Find where the given text appears and provide that cell's center as (x, y) coordinate. 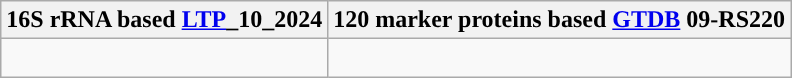
16S rRNA based LTP_10_2024 (164, 20)
120 marker proteins based GTDB 09-RS220 (560, 20)
